From the cell containing the given text, extract its center point as (X, Y) coordinate. 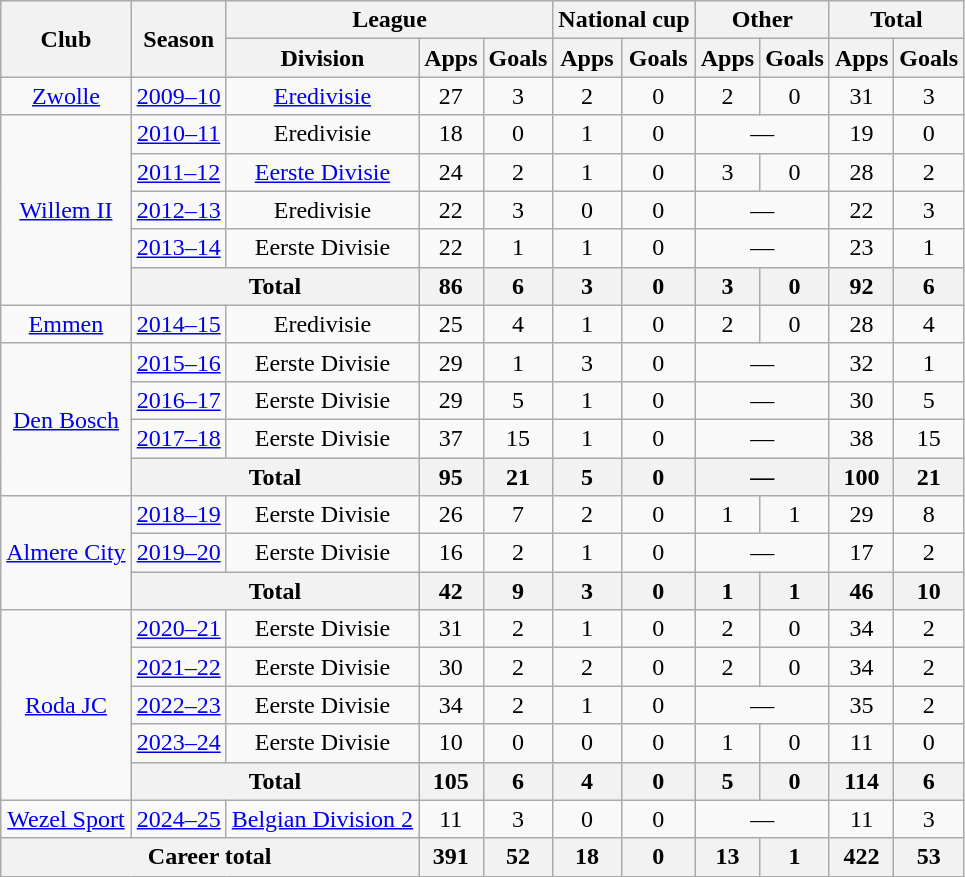
League (390, 20)
17 (861, 553)
53 (929, 857)
2020–21 (178, 629)
National cup (624, 20)
52 (518, 857)
Den Bosch (66, 419)
Willem II (66, 210)
35 (861, 705)
13 (727, 857)
92 (861, 286)
2012–13 (178, 210)
2019–20 (178, 553)
100 (861, 477)
105 (451, 781)
Division (322, 58)
7 (518, 515)
2017–18 (178, 438)
2018–19 (178, 515)
Season (178, 39)
2015–16 (178, 362)
Emmen (66, 324)
2011–12 (178, 172)
8 (929, 515)
2024–25 (178, 819)
2010–11 (178, 134)
2014–15 (178, 324)
86 (451, 286)
46 (861, 591)
2022–23 (178, 705)
37 (451, 438)
27 (451, 96)
2013–14 (178, 248)
Almere City (66, 553)
2023–24 (178, 743)
32 (861, 362)
Zwolle (66, 96)
42 (451, 591)
Belgian Division 2 (322, 819)
2021–22 (178, 667)
Other (762, 20)
2009–10 (178, 96)
9 (518, 591)
25 (451, 324)
391 (451, 857)
2016–17 (178, 400)
16 (451, 553)
23 (861, 248)
24 (451, 172)
95 (451, 477)
114 (861, 781)
Career total (210, 857)
Club (66, 39)
19 (861, 134)
38 (861, 438)
26 (451, 515)
422 (861, 857)
Wezel Sport (66, 819)
Roda JC (66, 705)
